Provide the (X, Y) coordinate of the cell's center where the given text is located.  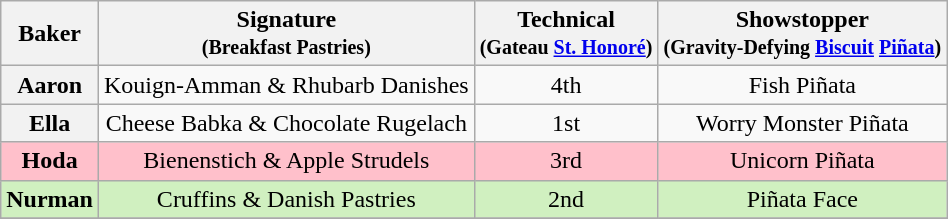
Worry Monster Piñata (802, 123)
Piñata Face (802, 199)
Kouign-Amman & Rhubarb Danishes (286, 85)
Cruffins & Danish Pastries (286, 199)
Nurman (50, 199)
Showstopper(Gravity-Defying Biscuit Piñata) (802, 34)
Fish Piñata (802, 85)
2nd (566, 199)
Hoda (50, 161)
Aaron (50, 85)
Ella (50, 123)
Signature(Breakfast Pastries) (286, 34)
1st (566, 123)
Baker (50, 34)
4th (566, 85)
Technical(Gateau St. Honoré) (566, 34)
3rd (566, 161)
Cheese Babka & Chocolate Rugelach (286, 123)
Unicorn Piñata (802, 161)
Bienenstich & Apple Strudels (286, 161)
